Locate the cell with the specified text and output its (x, y) center coordinate. 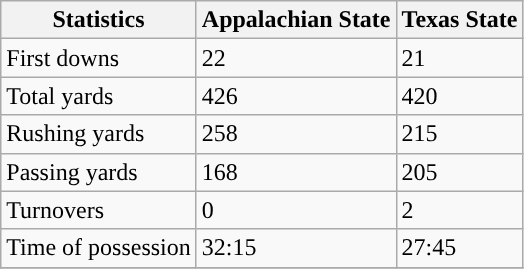
168 (296, 172)
Texas State (460, 20)
Statistics (99, 20)
Time of possession (99, 248)
Turnovers (99, 210)
Total yards (99, 96)
426 (296, 96)
21 (460, 58)
2 (460, 210)
258 (296, 134)
Rushing yards (99, 134)
420 (460, 96)
0 (296, 210)
215 (460, 134)
Passing yards (99, 172)
27:45 (460, 248)
32:15 (296, 248)
22 (296, 58)
Appalachian State (296, 20)
205 (460, 172)
First downs (99, 58)
